Capture the cell that displays the provided text and extract its [x, y] central coordinate. 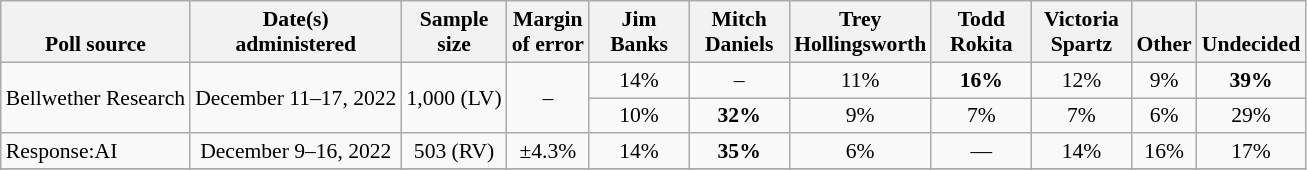
±4.3% [548, 152]
— [981, 152]
Other [1164, 32]
11% [860, 80]
Undecided [1251, 32]
Samplesize [454, 32]
MitchDaniels [739, 32]
10% [639, 116]
1,000 (LV) [454, 98]
29% [1251, 116]
December 9–16, 2022 [296, 152]
Marginof error [548, 32]
32% [739, 116]
TreyHollingsworth [860, 32]
VictoriaSpartz [1081, 32]
39% [1251, 80]
December 11–17, 2022 [296, 98]
503 (RV) [454, 152]
17% [1251, 152]
Poll source [96, 32]
Date(s)administered [296, 32]
JimBanks [639, 32]
12% [1081, 80]
ToddRokita [981, 32]
35% [739, 152]
Bellwether Research [96, 98]
Response:AI [96, 152]
